Provide the [x, y] coordinate of the cell's center where the given text is located.  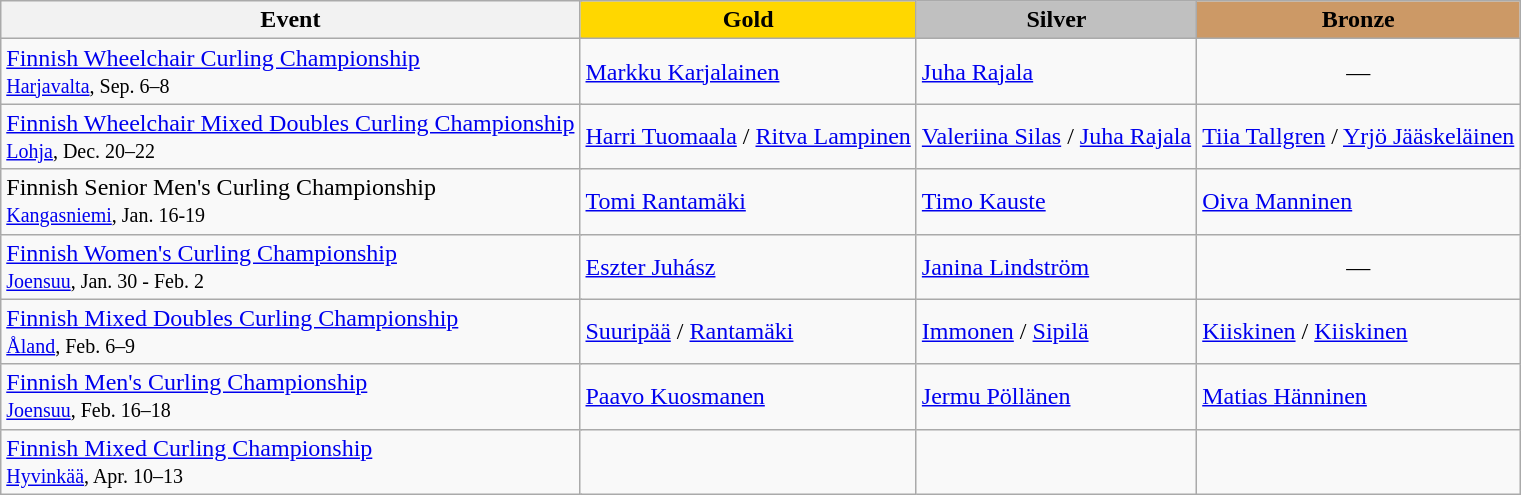
Gold [748, 20]
Tomi Rantamäki [748, 202]
Finnish Women's Curling Championship Joensuu, Jan. 30 - Feb. 2 [290, 266]
Tiia Tallgren / Yrjö Jääskeläinen [1358, 136]
Matias Hänninen [1358, 396]
Finnish Mixed Doubles Curling Championship Åland, Feb. 6–9 [290, 332]
Finnish Men's Curling Championship Joensuu, Feb. 16–18 [290, 396]
Eszter Juhász [748, 266]
Harri Tuomaala / Ritva Lampinen [748, 136]
Valeriina Silas / Juha Rajala [1056, 136]
Timo Kauste [1056, 202]
Event [290, 20]
Markku Karjalainen [748, 72]
Silver [1056, 20]
Suuripää / Rantamäki [748, 332]
Oiva Manninen [1358, 202]
Finnish Wheelchair Curling Championship Harjavalta, Sep. 6–8 [290, 72]
Finnish Wheelchair Mixed Doubles Curling Championship Lohja, Dec. 20–22 [290, 136]
Paavo Kuosmanen [748, 396]
Finnish Senior Men's Curling Championship Kangasniemi, Jan. 16-19 [290, 202]
Immonen / Sipilä [1056, 332]
Bronze [1358, 20]
Jermu Pöllänen [1056, 396]
Kiiskinen / Kiiskinen [1358, 332]
Finnish Mixed Curling Championship Hyvinkää, Apr. 10–13 [290, 462]
Janina Lindström [1056, 266]
Juha Rajala [1056, 72]
